From the cell containing the given text, extract its center point as (x, y) coordinate. 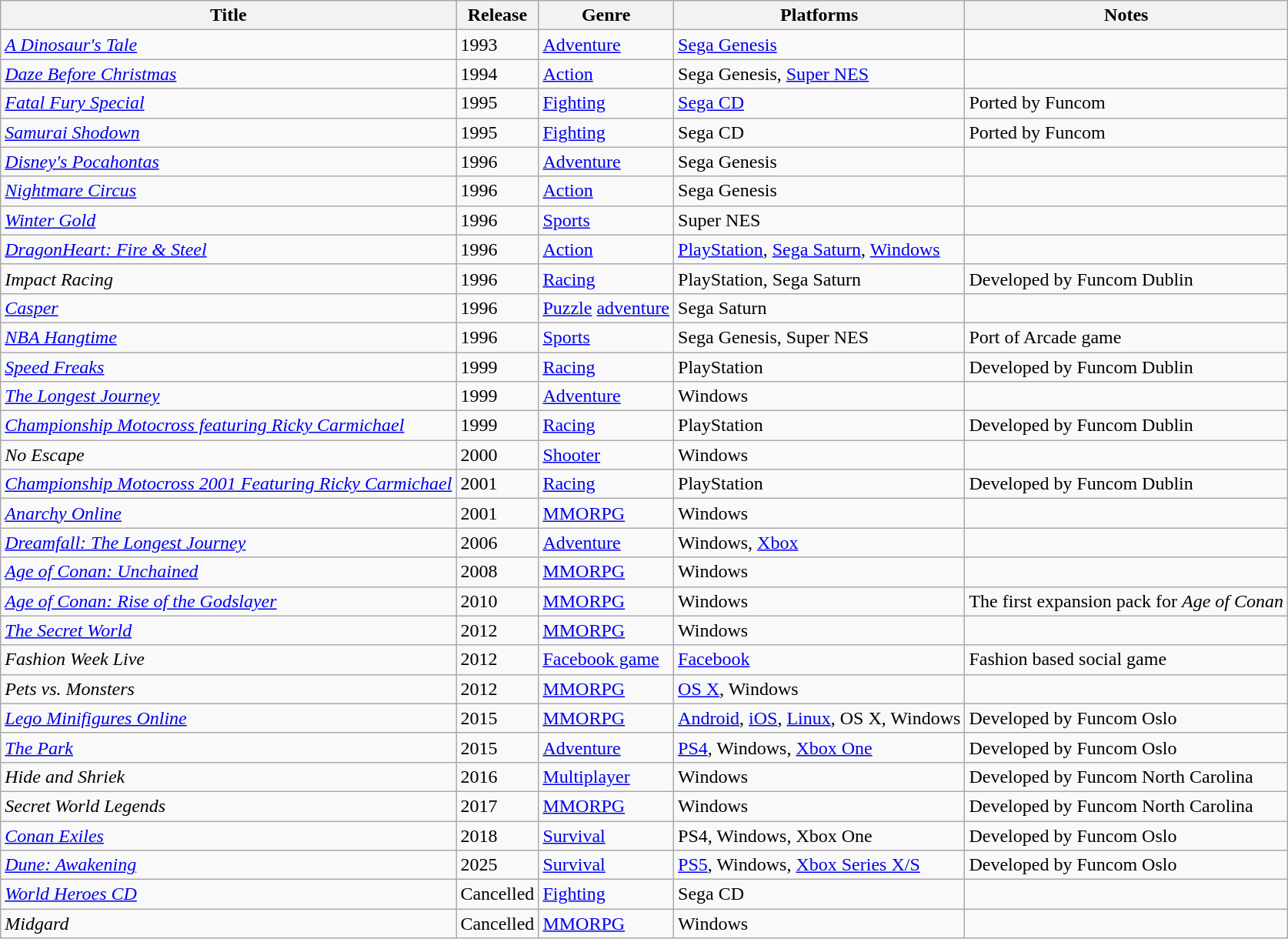
Windows, Xbox (819, 543)
The first expansion pack for Age of Conan (1126, 601)
Platforms (819, 15)
DragonHeart: Fire & Steel (229, 249)
Release (497, 15)
Fashion Week Live (229, 660)
Android, iOS, Linux, OS X, Windows (819, 718)
Impact Racing (229, 279)
The Secret World (229, 630)
Age of Conan: Unchained (229, 572)
Puzzle adventure (606, 308)
Lego Minifigures Online (229, 718)
Fashion based social game (1126, 660)
Age of Conan: Rise of the Godslayer (229, 601)
The Longest Journey (229, 396)
Title (229, 15)
Shooter (606, 455)
A Dinosaur's Tale (229, 45)
Nightmare Circus (229, 191)
Notes (1126, 15)
PlayStation, Sega Saturn (819, 279)
2025 (497, 865)
OS X, Windows (819, 689)
PS5, Windows, Xbox Series X/S (819, 865)
2006 (497, 543)
Anarchy Online (229, 513)
Facebook game (606, 660)
Dreamfall: The Longest Journey (229, 543)
Super NES (819, 220)
Daze Before Christmas (229, 74)
2008 (497, 572)
The Park (229, 747)
Casper (229, 308)
2017 (497, 806)
2018 (497, 835)
Secret World Legends (229, 806)
Fatal Fury Special (229, 103)
World Heroes CD (229, 894)
Hide and Shriek (229, 777)
Disney's Pocahontas (229, 162)
1993 (497, 45)
Multiplayer (606, 777)
No Escape (229, 455)
Samurai Shodown (229, 132)
Port of Arcade game (1126, 337)
2010 (497, 601)
Speed Freaks (229, 367)
PlayStation, Sega Saturn, Windows (819, 249)
1994 (497, 74)
Conan Exiles (229, 835)
Midgard (229, 924)
Championship Motocross 2001 Featuring Ricky Carmichael (229, 484)
Sega Saturn (819, 308)
Facebook (819, 660)
Championship Motocross featuring Ricky Carmichael (229, 426)
Winter Gold (229, 220)
Pets vs. Monsters (229, 689)
NBA Hangtime (229, 337)
2016 (497, 777)
2000 (497, 455)
Genre (606, 15)
Dune: Awakening (229, 865)
